Output the [x, y] coordinate of the center of the cell containing the given text.  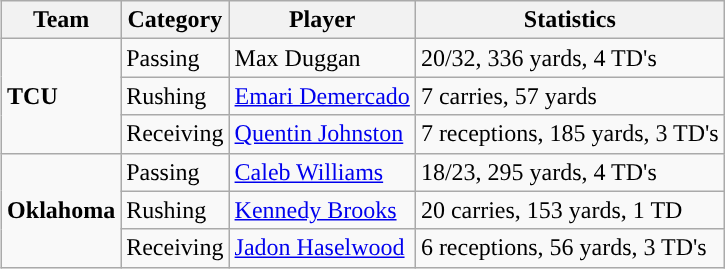
18/23, 295 yards, 4 TD's [570, 172]
TCU [62, 96]
Category [175, 20]
Oklahoma [62, 210]
20 carries, 153 yards, 1 TD [570, 210]
Team [62, 20]
Emari Demercado [322, 96]
Statistics [570, 20]
Player [322, 20]
Kennedy Brooks [322, 210]
20/32, 336 yards, 4 TD's [570, 58]
Caleb Williams [322, 172]
Jadon Haselwood [322, 248]
7 carries, 57 yards [570, 96]
Max Duggan [322, 58]
6 receptions, 56 yards, 3 TD's [570, 248]
Quentin Johnston [322, 134]
7 receptions, 185 yards, 3 TD's [570, 134]
